Find where the given text appears and provide that cell's center as [x, y] coordinate. 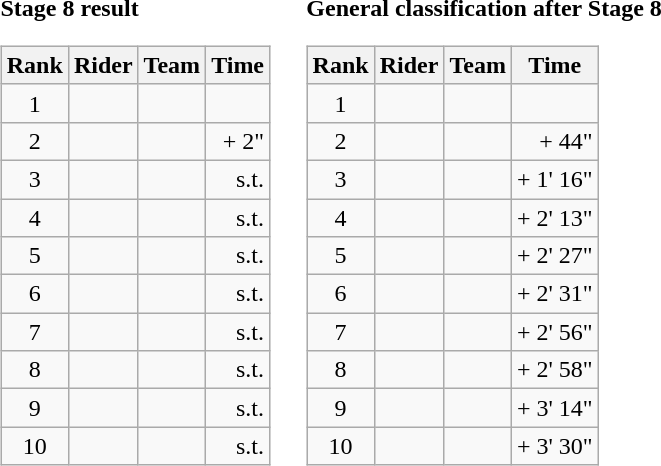
+ 2' 56" [554, 332]
+ 44" [554, 141]
+ 1' 16" [554, 179]
+ 2' 27" [554, 256]
+ 3' 14" [554, 408]
+ 2' 31" [554, 294]
+ 3' 30" [554, 446]
+ 2" [238, 141]
+ 2' 58" [554, 370]
+ 2' 13" [554, 217]
